Output the (X, Y) coordinate of the center of the cell containing the given text.  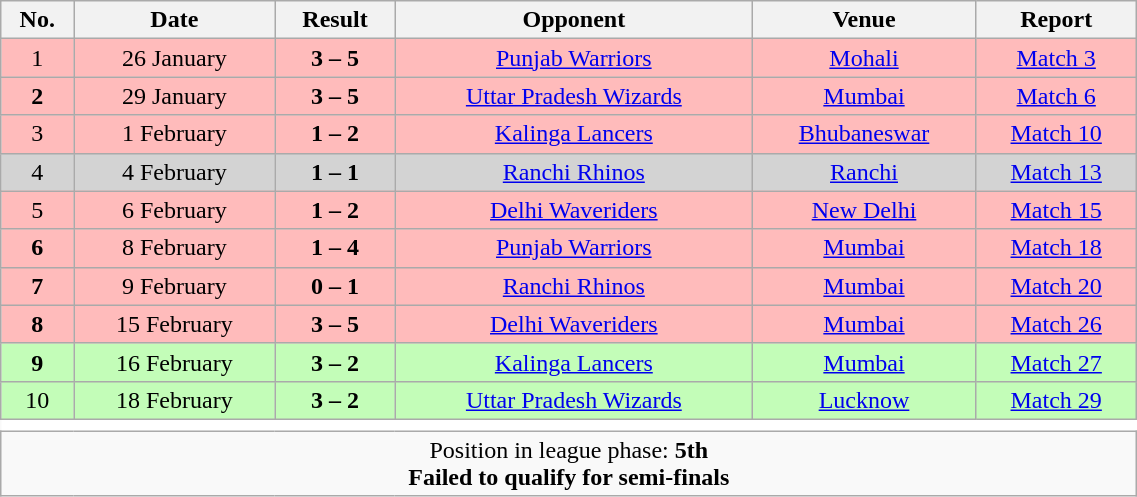
18 February (174, 400)
New Delhi (864, 210)
No. (38, 20)
Report (1056, 20)
6 (38, 248)
16 February (174, 362)
9 February (174, 286)
8 (38, 324)
26 January (174, 58)
5 (38, 210)
7 (38, 286)
1 (38, 58)
Match 26 (1056, 324)
1 February (174, 134)
Ranchi (864, 172)
29 January (174, 96)
Match 29 (1056, 400)
Lucknow (864, 400)
Date (174, 20)
Match 20 (1056, 286)
Match 13 (1056, 172)
4 (38, 172)
0 – 1 (335, 286)
2 (38, 96)
Match 10 (1056, 134)
1 – 4 (335, 248)
1 – 1 (335, 172)
Match 3 (1056, 58)
Result (335, 20)
Position in league phase: 5thFailed to qualify for semi-finals (569, 462)
Opponent (574, 20)
Match 18 (1056, 248)
Bhubaneswar (864, 134)
9 (38, 362)
3 (38, 134)
Match 6 (1056, 96)
4 February (174, 172)
Match 27 (1056, 362)
6 February (174, 210)
15 February (174, 324)
Mohali (864, 58)
10 (38, 400)
Venue (864, 20)
Match 15 (1056, 210)
8 February (174, 248)
